Provide the (X, Y) coordinate of the cell's center where the given text is located.  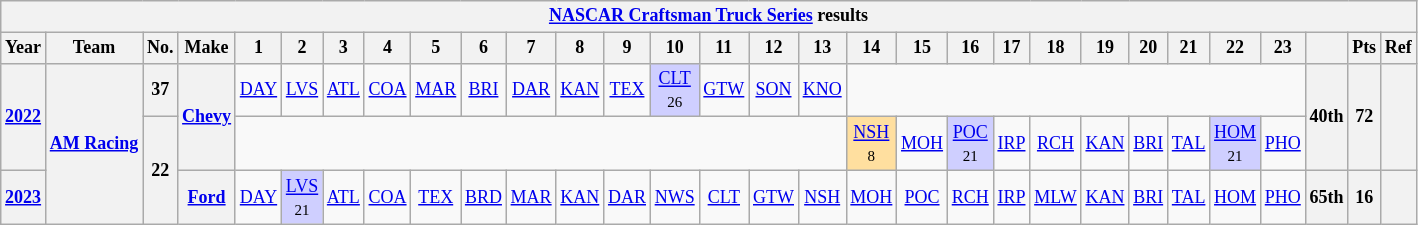
9 (628, 48)
HOM21 (1236, 144)
20 (1148, 48)
2 (302, 48)
11 (724, 48)
Make (207, 48)
14 (872, 48)
37 (160, 90)
BRD (484, 197)
LVS (302, 90)
10 (674, 48)
19 (1105, 48)
21 (1188, 48)
NSH (822, 197)
8 (580, 48)
No. (160, 48)
2023 (24, 197)
KNO (822, 90)
POC (922, 197)
3 (344, 48)
6 (484, 48)
HOM (1236, 197)
17 (1012, 48)
Pts (1364, 48)
CLT (724, 197)
15 (922, 48)
LVS21 (302, 197)
12 (774, 48)
AM Racing (94, 144)
Ref (1398, 48)
1 (258, 48)
7 (531, 48)
5 (436, 48)
CLT26 (674, 90)
40th (1326, 116)
Team (94, 48)
Year (24, 48)
72 (1364, 116)
NSH8 (872, 144)
NWS (674, 197)
POC21 (970, 144)
18 (1056, 48)
13 (822, 48)
Chevy (207, 116)
23 (1282, 48)
Ford (207, 197)
MLW (1056, 197)
4 (388, 48)
SON (774, 90)
NASCAR Craftsman Truck Series results (708, 16)
2022 (24, 116)
65th (1326, 197)
